Extract the [X, Y] coordinate from the center of the cell holding the provided text.  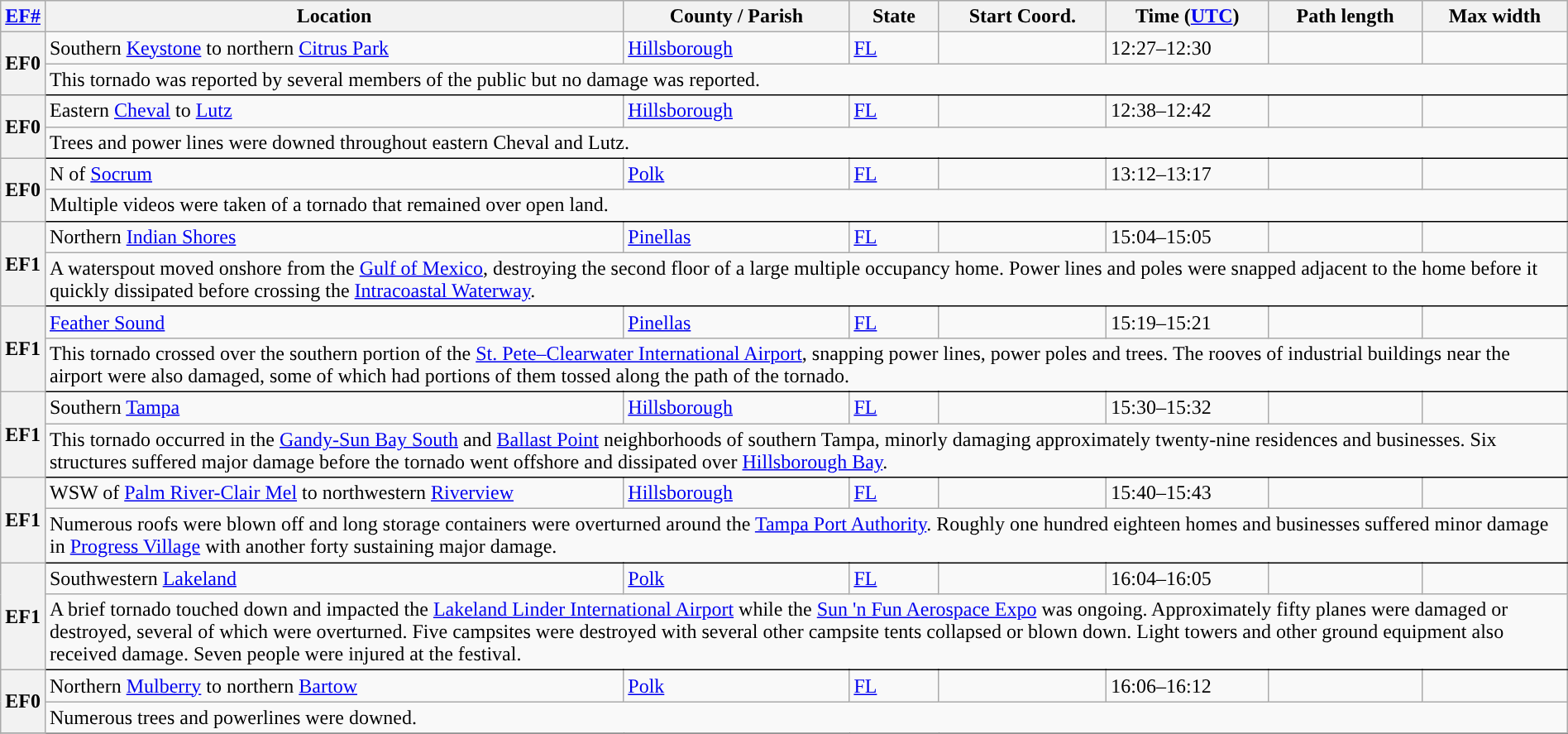
Southern Tampa [334, 407]
Numerous trees and powerlines were downed. [806, 717]
15:19–15:21 [1188, 322]
State [894, 17]
N of Socrum [334, 174]
12:38–12:42 [1188, 111]
County / Parish [736, 17]
16:06–16:12 [1188, 686]
15:40–15:43 [1188, 493]
Southern Keystone to northern Citrus Park [334, 48]
Max width [1495, 17]
Eastern Cheval to Lutz [334, 111]
Southwestern Lakeland [334, 578]
Start Coord. [1022, 17]
EF# [23, 17]
Location [334, 17]
12:27–12:30 [1188, 48]
Northern Mulberry to northern Bartow [334, 686]
15:30–15:32 [1188, 407]
13:12–13:17 [1188, 174]
Multiple videos were taken of a tornado that remained over open land. [806, 205]
This tornado was reported by several members of the public but no damage was reported. [806, 79]
15:04–15:05 [1188, 237]
Time (UTC) [1188, 17]
Feather Sound [334, 322]
Trees and power lines were downed throughout eastern Cheval and Lutz. [806, 142]
16:04–16:05 [1188, 578]
WSW of Palm River-Clair Mel to northwestern Riverview [334, 493]
Path length [1346, 17]
Northern Indian Shores [334, 237]
